From the cell containing the given text, extract its center point as (X, Y) coordinate. 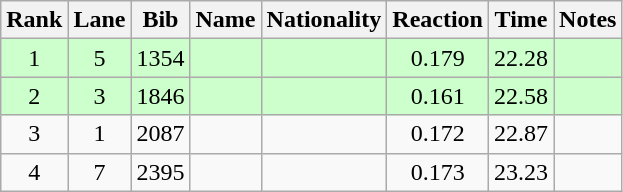
1354 (160, 58)
Rank (34, 20)
Bib (160, 20)
0.172 (438, 134)
0.161 (438, 96)
22.28 (520, 58)
Lane (100, 20)
Notes (588, 20)
4 (34, 172)
23.23 (520, 172)
Name (226, 20)
5 (100, 58)
1846 (160, 96)
22.87 (520, 134)
2395 (160, 172)
2 (34, 96)
0.179 (438, 58)
Time (520, 20)
22.58 (520, 96)
2087 (160, 134)
0.173 (438, 172)
Reaction (438, 20)
7 (100, 172)
Nationality (324, 20)
